Identify which cell holds the provided text, then report its [x, y] central coordinate. 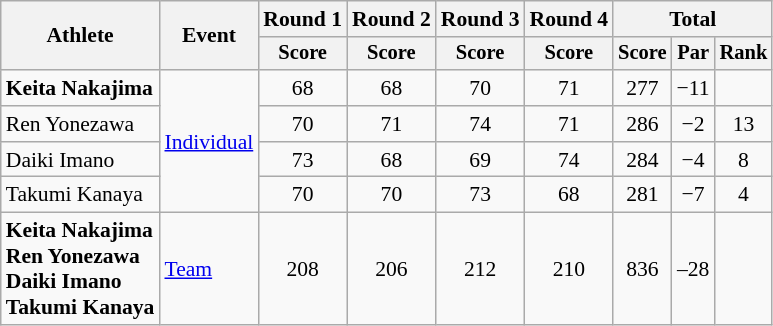
−4 [694, 160]
Rank [744, 54]
Athlete [80, 36]
206 [392, 269]
Round 1 [302, 19]
Keita Nakajima [80, 88]
−2 [694, 124]
13 [744, 124]
Total [692, 19]
Keita NakajimaRen YonezawaDaiki ImanoTakumi Kanaya [80, 269]
281 [642, 195]
4 [744, 195]
Team [208, 269]
836 [642, 269]
Round 2 [392, 19]
Takumi Kanaya [80, 195]
−7 [694, 195]
69 [480, 160]
Par [694, 54]
208 [302, 269]
277 [642, 88]
−11 [694, 88]
–28 [694, 269]
286 [642, 124]
Round 4 [570, 19]
Individual [208, 141]
8 [744, 160]
284 [642, 160]
Round 3 [480, 19]
210 [570, 269]
Ren Yonezawa [80, 124]
212 [480, 269]
Daiki Imano [80, 160]
Event [208, 36]
